Find where the given text appears and provide that cell's center as (x, y) coordinate. 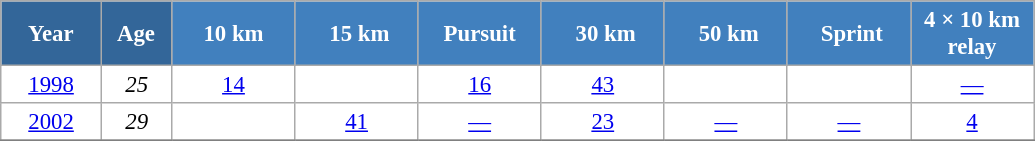
4 (972, 122)
15 km (356, 34)
10 km (234, 34)
41 (356, 122)
4 × 10 km relay (972, 34)
Age (136, 34)
Sprint (848, 34)
50 km (726, 34)
2002 (52, 122)
30 km (602, 34)
14 (234, 85)
23 (602, 122)
16 (480, 85)
43 (602, 85)
Pursuit (480, 34)
Year (52, 34)
25 (136, 85)
29 (136, 122)
1998 (52, 85)
